Identify which cell holds the provided text, then report its [X, Y] central coordinate. 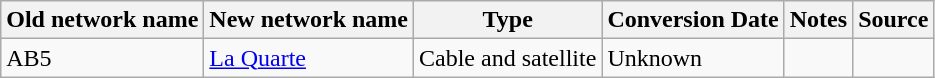
New network name [309, 20]
Conversion Date [693, 20]
Unknown [693, 58]
AB5 [102, 58]
Type [508, 20]
Notes [818, 20]
La Quarte [309, 58]
Old network name [102, 20]
Source [894, 20]
Cable and satellite [508, 58]
